Pinpoint the cell where the given text exists, returning its (x, y) midpoint coordinate. 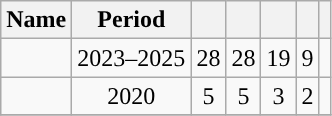
3 (278, 96)
9 (308, 58)
2020 (132, 96)
Period (132, 20)
2 (308, 96)
2023–2025 (132, 58)
Name (36, 20)
19 (278, 58)
